Return the [X, Y] coordinate for the center point of the cell that contains the specified text.  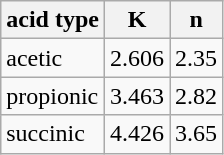
4.426 [136, 134]
acid type [53, 20]
2.82 [196, 96]
n [196, 20]
propionic [53, 96]
K [136, 20]
succinic [53, 134]
3.463 [136, 96]
acetic [53, 58]
2.606 [136, 58]
2.35 [196, 58]
3.65 [196, 134]
